Pinpoint the cell where the given text exists, returning its [X, Y] midpoint coordinate. 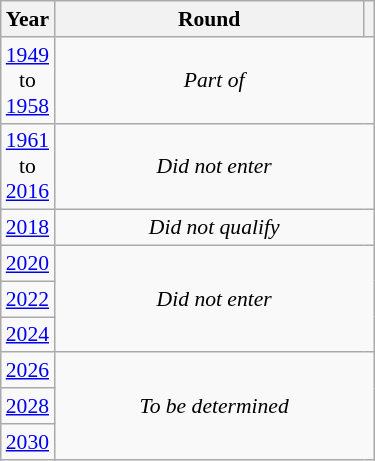
Year [28, 19]
2022 [28, 299]
Did not qualify [214, 228]
2028 [28, 406]
2024 [28, 335]
To be determined [214, 406]
2018 [28, 228]
2026 [28, 371]
2030 [28, 442]
Round [209, 19]
1961to2016 [28, 166]
1949to1958 [28, 80]
Part of [214, 80]
2020 [28, 264]
